Locate the cell with the specified text and output its (x, y) center coordinate. 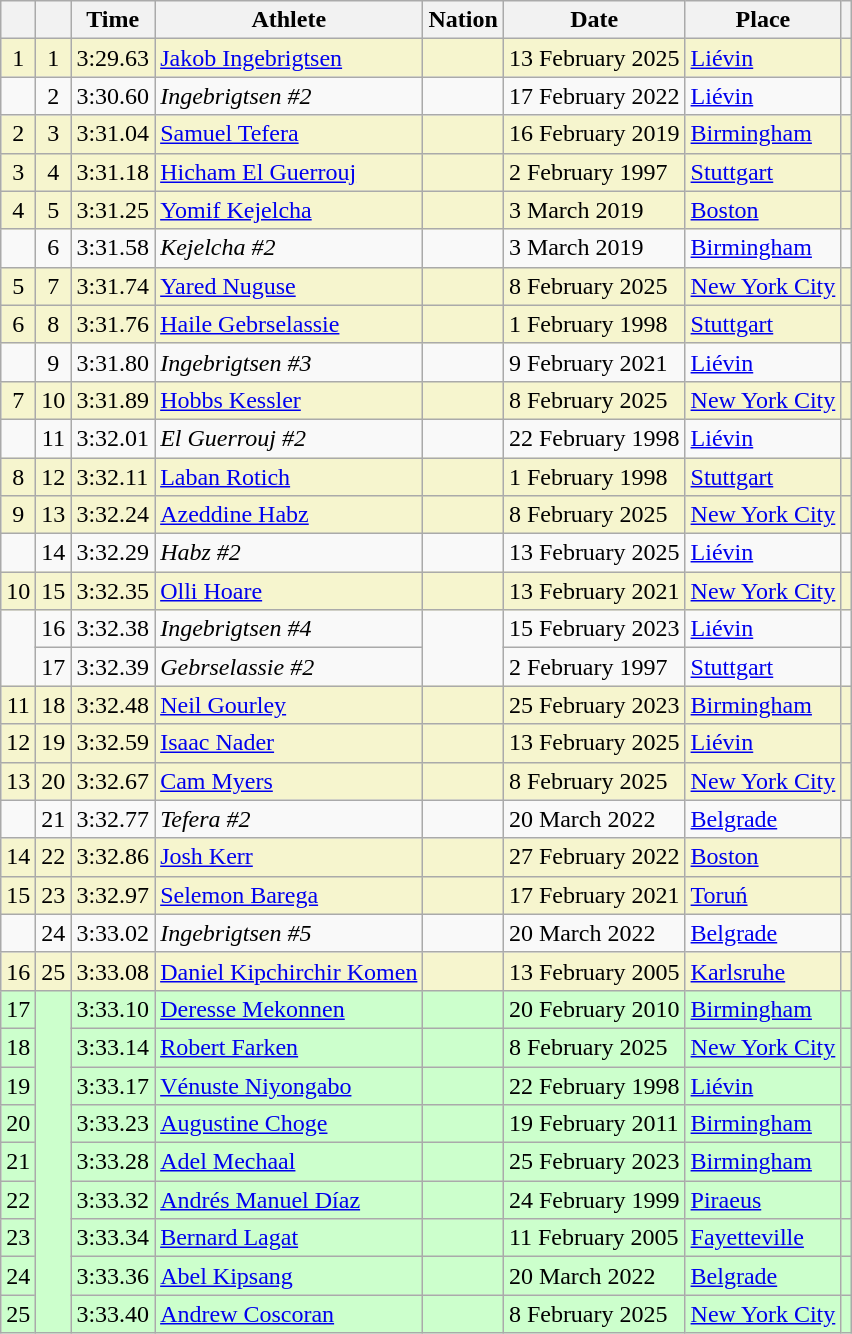
3:31.80 (113, 362)
Toruń (763, 895)
Yomif Kejelcha (289, 210)
3:33.23 (113, 1124)
3:33.28 (113, 1162)
13 February 2005 (594, 971)
13 February 2021 (594, 591)
3:33.14 (113, 1047)
Andrés Manuel Díaz (289, 1200)
Habz #2 (289, 553)
Place (763, 20)
3:32.48 (113, 705)
17 February 2021 (594, 895)
19 February 2011 (594, 1124)
Yared Nuguse (289, 286)
Augustine Choge (289, 1124)
24 February 1999 (594, 1200)
3:32.29 (113, 553)
3:33.40 (113, 1314)
Deresse Mekonnen (289, 1009)
Olli Hoare (289, 591)
Daniel Kipchirchir Komen (289, 971)
Nation (463, 20)
3:32.86 (113, 857)
Karlsruhe (763, 971)
Tefera #2 (289, 819)
3:32.77 (113, 819)
Athlete (289, 20)
9 February 2021 (594, 362)
3:31.04 (113, 134)
3:31.25 (113, 210)
3:33.17 (113, 1085)
Adel Mechaal (289, 1162)
20 February 2010 (594, 1009)
Time (113, 20)
3:31.76 (113, 324)
3:31.74 (113, 286)
Gebrselassie #2 (289, 667)
3:31.58 (113, 248)
3:33.08 (113, 971)
3:32.38 (113, 629)
Selemon Barega (289, 895)
Hobbs Kessler (289, 400)
Isaac Nader (289, 743)
3:32.97 (113, 895)
3:33.02 (113, 933)
Abel Kipsang (289, 1276)
Fayetteville (763, 1238)
Cam Myers (289, 781)
3:32.59 (113, 743)
Laban Rotich (289, 477)
Ingebrigtsen #4 (289, 629)
Andrew Coscoran (289, 1314)
27 February 2022 (594, 857)
3:33.10 (113, 1009)
3:32.24 (113, 515)
Kejelcha #2 (289, 248)
3:33.34 (113, 1238)
3:33.32 (113, 1200)
Haile Gebrselassie (289, 324)
3:30.60 (113, 96)
Azeddine Habz (289, 515)
Vénuste Niyongabo (289, 1085)
17 February 2022 (594, 96)
3:32.35 (113, 591)
Robert Farken (289, 1047)
Piraeus (763, 1200)
Jakob Ingebrigtsen (289, 58)
3:32.01 (113, 438)
3:32.39 (113, 667)
11 February 2005 (594, 1238)
Ingebrigtsen #3 (289, 362)
3:33.36 (113, 1276)
Bernard Lagat (289, 1238)
Neil Gourley (289, 705)
Ingebrigtsen #2 (289, 96)
Date (594, 20)
3:31.89 (113, 400)
Hicham El Guerrouj (289, 172)
3:32.67 (113, 781)
El Guerrouj #2 (289, 438)
Samuel Tefera (289, 134)
3:29.63 (113, 58)
Josh Kerr (289, 857)
3:32.11 (113, 477)
15 February 2023 (594, 629)
3:31.18 (113, 172)
Ingebrigtsen #5 (289, 933)
16 February 2019 (594, 134)
